Pinpoint the cell where the given text exists, returning its (x, y) midpoint coordinate. 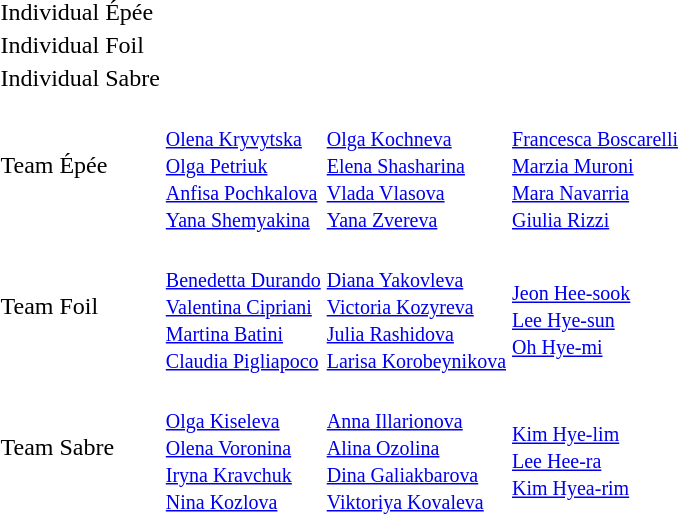
Benedetta Durando Valentina CiprianiMartina Batini Claudia Pigliapoco (243, 306)
Olena Kryvytska Olga PetriukAnfisa Pochkalova Yana Shemyakina (243, 165)
Olga KochnevaElena ShasharinaVlada Vlasova Yana Zvereva (416, 165)
Diana YakovlevaVictoria KozyrevaJulia Rashidova Larisa Korobeynikova (416, 306)
